Return the [x, y] coordinate for the center point of the cell that contains the specified text.  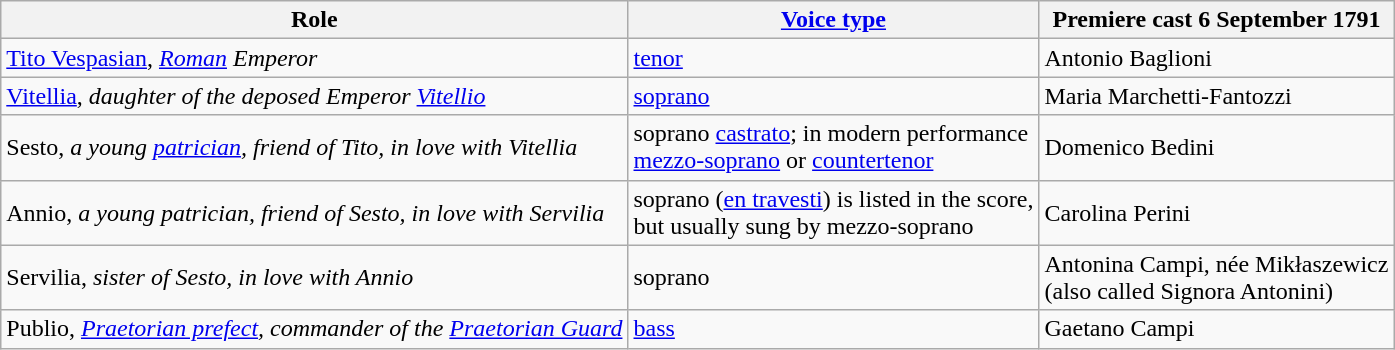
tenor [834, 58]
Voice type [834, 20]
Vitellia, daughter of the deposed Emperor Vitellio [314, 96]
Sesto, a young patrician, friend of Tito, in love with Vitellia [314, 148]
soprano (en travesti) is listed in the score,but usually sung by mezzo-soprano [834, 212]
Domenico Bedini [1216, 148]
Annio, a young patrician, friend of Sesto, in love with Servilia [314, 212]
Tito Vespasian, Roman Emperor [314, 58]
soprano castrato; in modern performancemezzo-soprano or countertenor [834, 148]
Servilia, sister of Sesto, in love with Annio [314, 278]
Carolina Perini [1216, 212]
Gaetano Campi [1216, 329]
Maria Marchetti-Fantozzi [1216, 96]
Antonina Campi, née Mikłaszewicz(also called Signora Antonini) [1216, 278]
Premiere cast 6 September 1791 [1216, 20]
Antonio Baglioni [1216, 58]
Publio, Praetorian prefect, commander of the Praetorian Guard [314, 329]
Role [314, 20]
bass [834, 329]
